Extract the (X, Y) coordinate from the center of the cell holding the provided text.  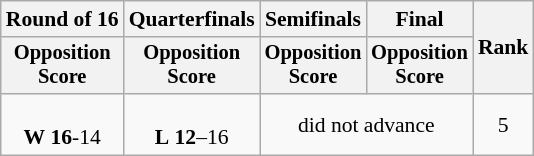
Rank (504, 48)
Quarterfinals (192, 19)
W 16-14 (62, 124)
did not advance (366, 124)
L 12–16 (192, 124)
Final (420, 19)
Round of 16 (62, 19)
Semifinals (314, 19)
5 (504, 124)
